Output the (X, Y) coordinate of the center of the cell containing the given text.  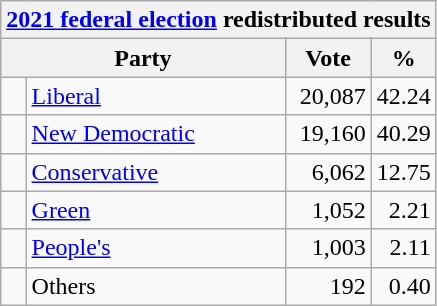
192 (328, 286)
Party (143, 58)
1,052 (328, 210)
Liberal (156, 96)
42.24 (404, 96)
20,087 (328, 96)
Green (156, 210)
New Democratic (156, 134)
1,003 (328, 248)
2.21 (404, 210)
Conservative (156, 172)
Vote (328, 58)
2021 federal election redistributed results (218, 20)
40.29 (404, 134)
6,062 (328, 172)
12.75 (404, 172)
People's (156, 248)
0.40 (404, 286)
% (404, 58)
2.11 (404, 248)
Others (156, 286)
19,160 (328, 134)
